From the cell containing the given text, extract its center point as (X, Y) coordinate. 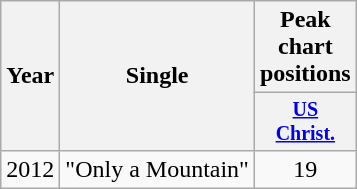
Single (158, 76)
Peak chart positions (305, 47)
"Only a Mountain" (158, 169)
2012 (30, 169)
Year (30, 76)
19 (305, 169)
USChrist. (305, 122)
